Capture the cell that displays the provided text and extract its (X, Y) central coordinate. 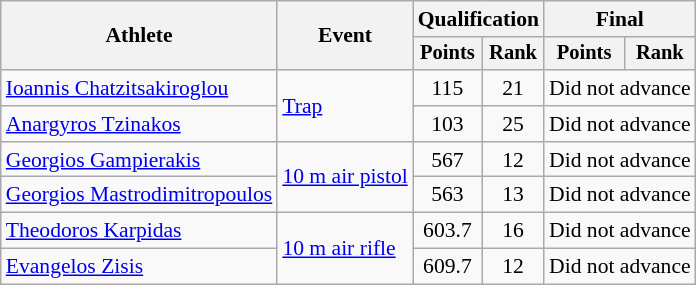
Athlete (140, 36)
103 (448, 124)
Georgios Mastrodimitropoulos (140, 195)
Theodoros Karpidas (140, 231)
Qualification (478, 19)
563 (448, 195)
13 (513, 195)
Final (620, 19)
10 m air pistol (344, 178)
25 (513, 124)
Anargyros Tzinakos (140, 124)
603.7 (448, 231)
115 (448, 88)
Ioannis Chatzitsakiroglou (140, 88)
567 (448, 160)
10 m air rifle (344, 248)
Evangelos Zisis (140, 267)
21 (513, 88)
609.7 (448, 267)
Trap (344, 106)
Georgios Gampierakis (140, 160)
Event (344, 36)
16 (513, 231)
